Scan for the cell matching the given text and deliver its [X, Y] coordinate at center. 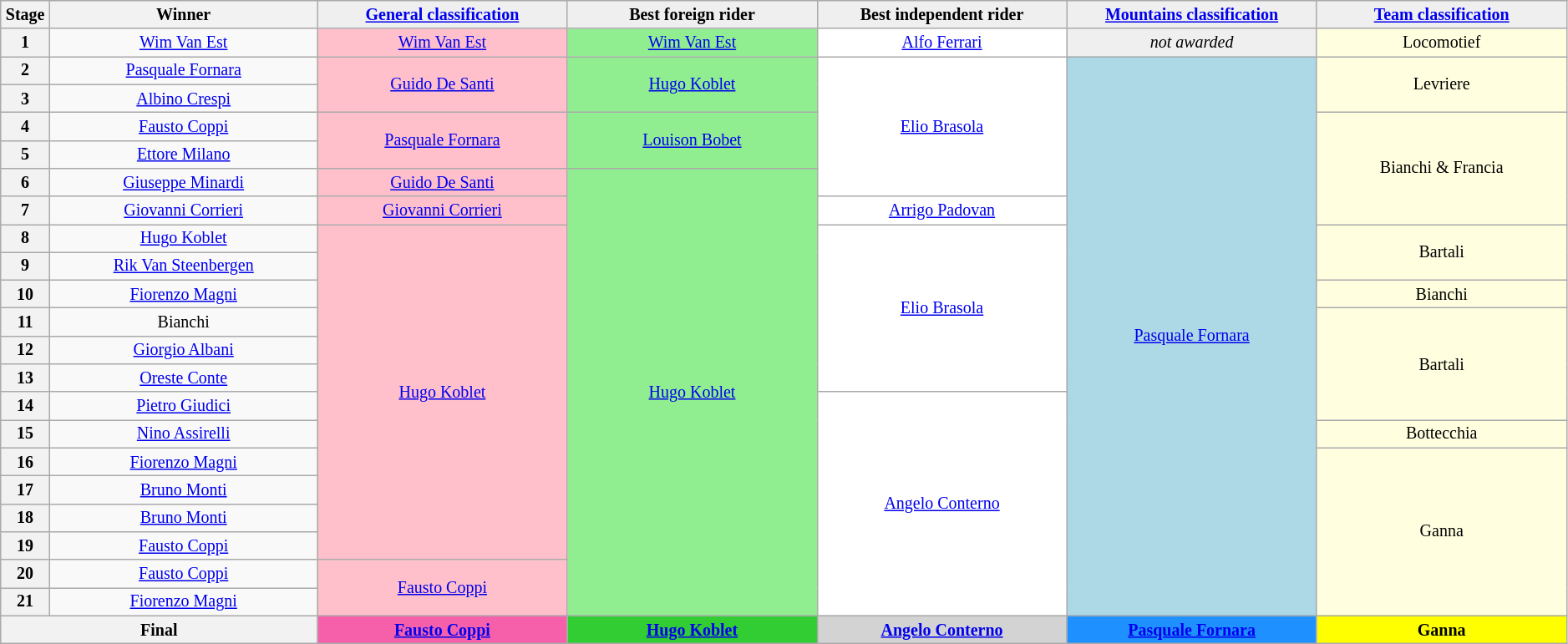
Arrigo Padovan [942, 210]
13 [25, 378]
Team classification [1442, 15]
12 [25, 351]
Oreste Conte [183, 378]
Giuseppe Minardi [183, 182]
Best foreign rider [692, 15]
19 [25, 546]
2 [25, 70]
1 [25, 43]
Louison Bobet [692, 140]
Ettore Milano [183, 154]
14 [25, 406]
16 [25, 463]
Mountains classification [1191, 15]
7 [25, 210]
Nino Assirelli [183, 434]
not awarded [1191, 43]
Winner [183, 15]
18 [25, 518]
4 [25, 127]
Stage [25, 15]
General classification [443, 15]
Rik Van Steenbergen [183, 266]
20 [25, 573]
17 [25, 489]
Final [159, 630]
Pietro Giudici [183, 406]
5 [25, 154]
15 [25, 434]
Giorgio Albani [183, 351]
11 [25, 322]
Albino Crespi [183, 99]
9 [25, 266]
Alfo Ferrari [942, 43]
Locomotief [1442, 43]
Levriere [1442, 85]
6 [25, 182]
Bianchi & Francia [1442, 169]
Best independent rider [942, 15]
3 [25, 99]
10 [25, 294]
21 [25, 601]
Bottecchia [1442, 434]
8 [25, 239]
